Return the (X, Y) coordinate for the center point of the cell that contains the specified text.  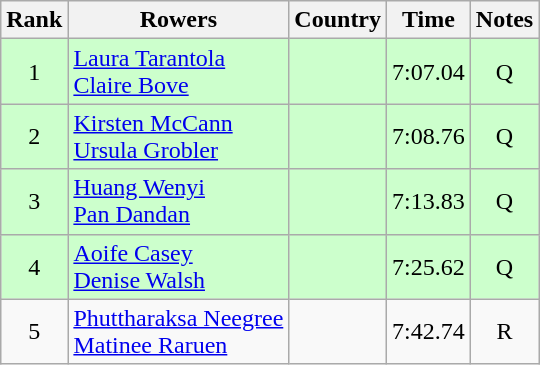
Rank (34, 20)
Phuttharaksa NeegreeMatinee Raruen (178, 332)
Country (338, 20)
7:42.74 (429, 332)
Laura TarantolaClaire Bove (178, 72)
Rowers (178, 20)
7:08.76 (429, 136)
Huang WenyiPan Dandan (178, 202)
R (504, 332)
2 (34, 136)
Notes (504, 20)
7:13.83 (429, 202)
1 (34, 72)
3 (34, 202)
Aoife CaseyDenise Walsh (178, 266)
Kirsten McCannUrsula Grobler (178, 136)
Time (429, 20)
7:25.62 (429, 266)
5 (34, 332)
4 (34, 266)
7:07.04 (429, 72)
